Provide the [x, y] coordinate of the cell's center where the given text is located.  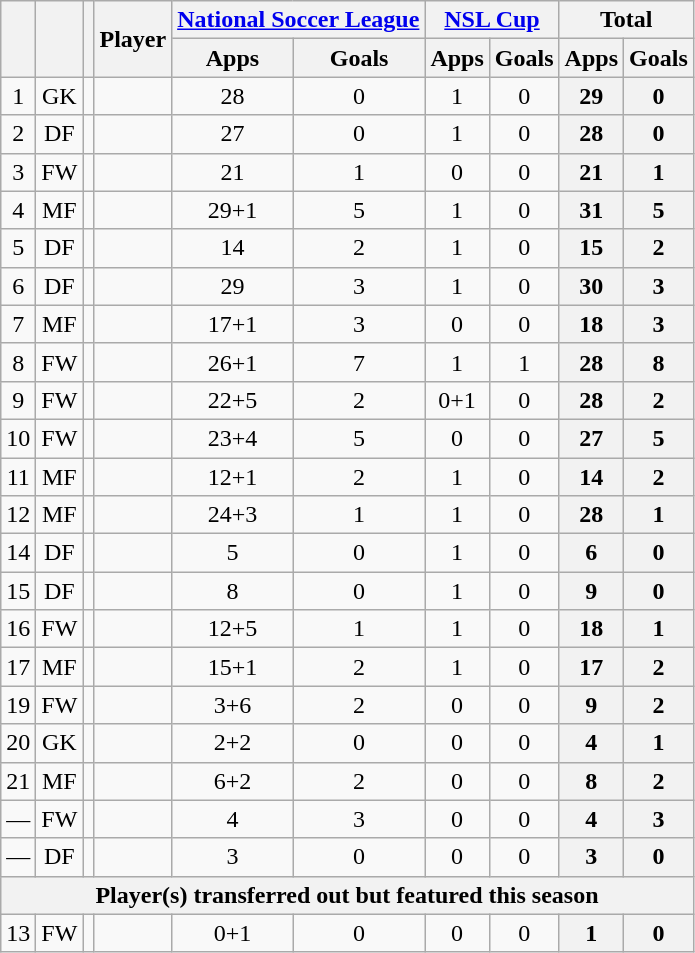
10 [18, 438]
11 [18, 477]
2+2 [233, 743]
Total [626, 20]
NSL Cup [492, 20]
12+1 [233, 477]
26+1 [233, 362]
29+1 [233, 210]
Player [133, 39]
6+2 [233, 781]
19 [18, 705]
12+5 [233, 629]
13 [18, 933]
16 [18, 629]
17+1 [233, 324]
12 [18, 515]
31 [591, 210]
24+3 [233, 515]
22+5 [233, 400]
National Soccer League [298, 20]
Player(s) transferred out but featured this season [348, 895]
20 [18, 743]
30 [591, 286]
3+6 [233, 705]
15+1 [233, 667]
23+4 [233, 438]
